Capture the cell that displays the provided text and extract its [x, y] central coordinate. 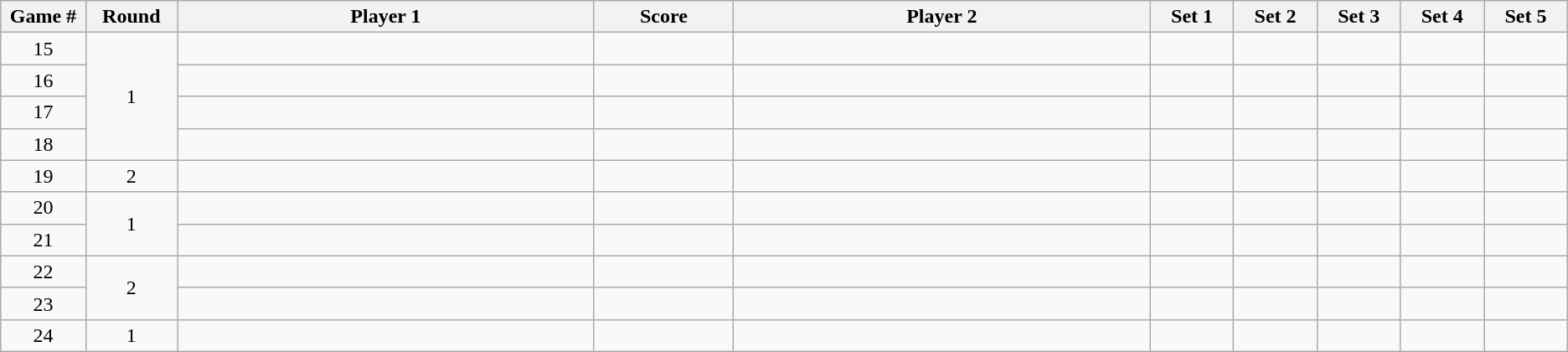
20 [44, 208]
17 [44, 112]
16 [44, 80]
Player 1 [386, 17]
19 [44, 176]
15 [44, 49]
Game # [44, 17]
Set 2 [1276, 17]
18 [44, 144]
Set 1 [1192, 17]
Set 5 [1526, 17]
Player 2 [941, 17]
21 [44, 240]
Set 4 [1442, 17]
Set 3 [1359, 17]
Round [131, 17]
24 [44, 335]
Score [663, 17]
23 [44, 303]
22 [44, 272]
